Pinpoint the cell where the given text exists, returning its (X, Y) midpoint coordinate. 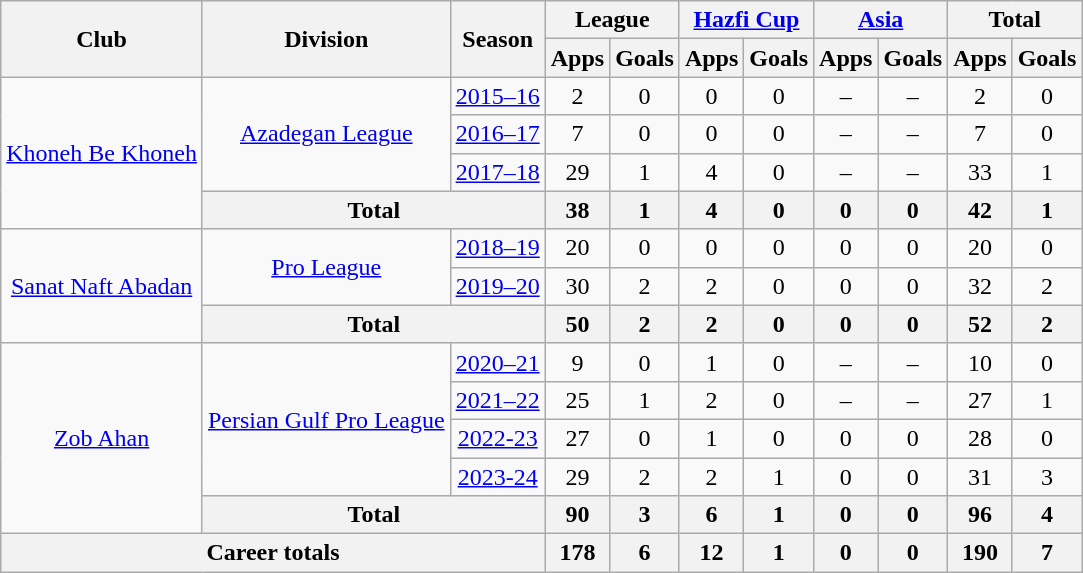
Persian Gulf Pro League (326, 419)
31 (980, 477)
50 (577, 324)
Club (102, 39)
10 (980, 362)
Division (326, 39)
42 (980, 210)
League (612, 20)
96 (980, 515)
52 (980, 324)
38 (577, 210)
9 (577, 362)
2022-23 (498, 438)
Pro League (326, 267)
2018–19 (498, 248)
32 (980, 286)
Sanat Naft Abadan (102, 286)
Zob Ahan (102, 438)
2020–21 (498, 362)
Azadegan League (326, 134)
190 (980, 553)
12 (711, 553)
Khoneh Be Khoneh (102, 153)
Hazfi Cup (746, 20)
Career totals (273, 553)
2016–17 (498, 134)
30 (577, 286)
Asia (881, 20)
28 (980, 438)
2015–16 (498, 96)
Season (498, 39)
33 (980, 172)
2019–20 (498, 286)
178 (577, 553)
2023-24 (498, 477)
25 (577, 400)
2021–22 (498, 400)
90 (577, 515)
2017–18 (498, 172)
